Scan for the cell matching the given text and deliver its [X, Y] coordinate at center. 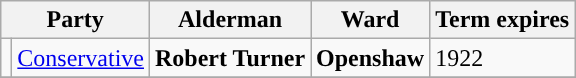
Conservative [81, 58]
Robert Turner [230, 58]
Alderman [230, 20]
1922 [502, 58]
Term expires [502, 20]
Openshaw [370, 58]
Ward [370, 20]
Party [76, 20]
